Scan for the cell matching the given text and deliver its [X, Y] coordinate at center. 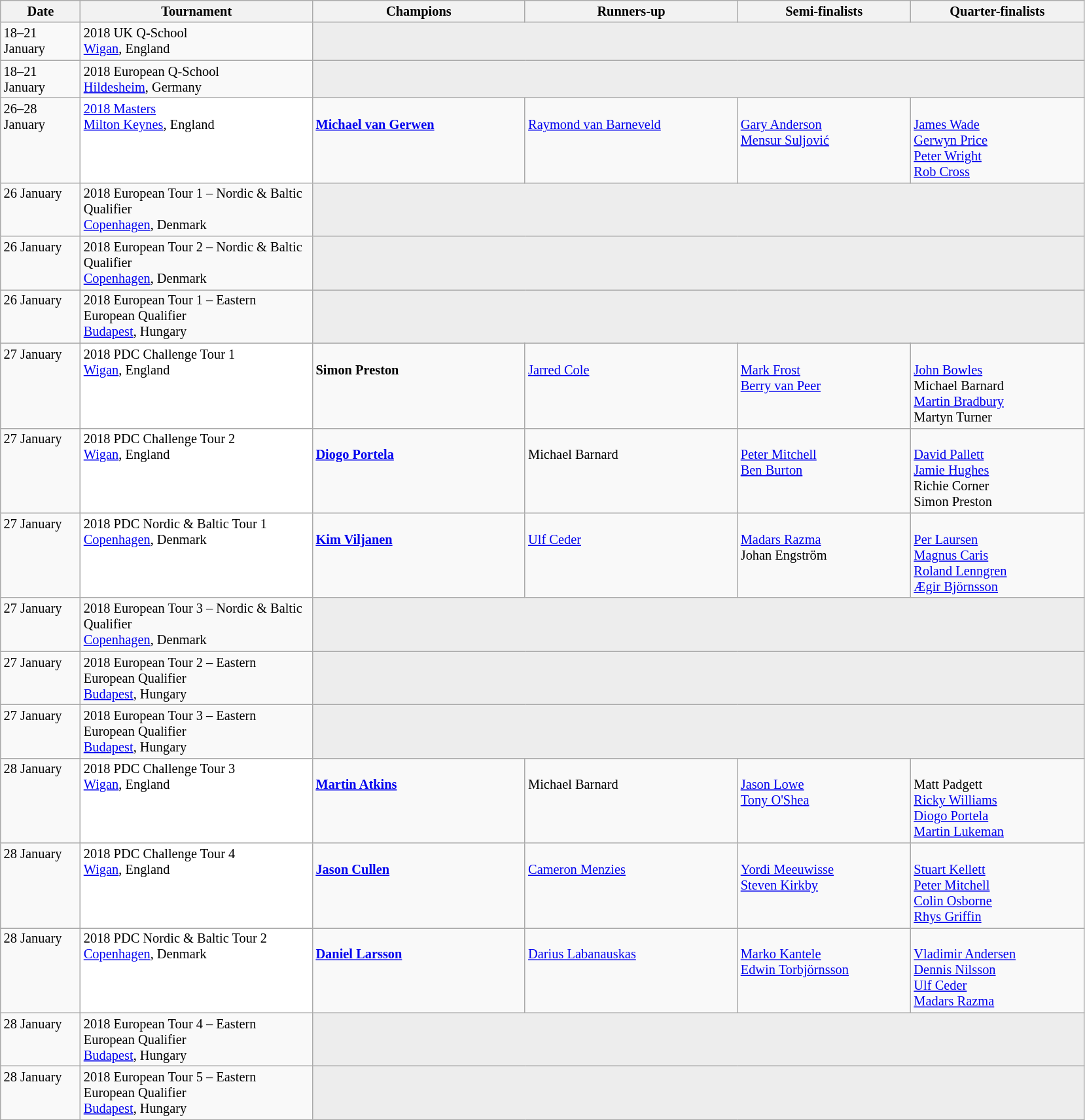
Diogo Portela [419, 471]
Quarter-finalists [997, 11]
Martin Atkins [419, 801]
2018 PDC Challenge Tour 1Wigan, England [196, 386]
Madars Razma Johan Engström [825, 555]
John Bowles Michael Barnard Martin Bradbury Martyn Turner [997, 386]
2018 PDC Nordic & Baltic Tour 2Copenhagen, Denmark [196, 970]
David Pallett Jamie Hughes Richie Corner Simon Preston [997, 471]
2018 European Tour 3 – Eastern European Qualifier Budapest, Hungary [196, 731]
2018 European Tour 1 – Eastern European Qualifier Budapest, Hungary [196, 316]
Cameron Menzies [631, 886]
Jason Cullen [419, 886]
Marko Kantele Edwin Torbjörnsson [825, 970]
Jason Lowe Tony O'Shea [825, 801]
Kim Viljanen [419, 555]
Semi-finalists [825, 11]
Daniel Larsson [419, 970]
2018 European Tour 5 – Eastern European Qualifier Budapest, Hungary [196, 1093]
2018 MastersMilton Keynes, England [196, 140]
Peter Mitchell Ben Burton [825, 471]
Date [41, 11]
Per Laursen Magnus Caris Roland Lenngren Ægir Björnsson [997, 555]
Simon Preston [419, 386]
2018 European Tour 2 – Eastern European Qualifier Budapest, Hungary [196, 678]
2018 PDC Nordic & Baltic Tour 1Copenhagen, Denmark [196, 555]
2018 PDC Challenge Tour 3Wigan, England [196, 801]
2018 PDC Challenge Tour 4Wigan, England [196, 886]
Darius Labanauskas [631, 970]
James Wade Gerwyn Price Peter Wright Rob Cross [997, 140]
Matt Padgett Ricky Williams Diogo Portela Martin Lukeman [997, 801]
2018 European Tour 3 – Nordic & Baltic Qualifier Copenhagen, Denmark [196, 624]
2018 European Tour 2 – Nordic & Baltic Qualifier Copenhagen, Denmark [196, 263]
2018 European Tour 4 – Eastern European Qualifier Budapest, Hungary [196, 1039]
2018 European Q-School Hildesheim, Germany [196, 79]
Gary Anderson Mensur Suljović [825, 140]
Ulf Ceder [631, 555]
Jarred Cole [631, 386]
Yordi Meeuwisse Steven Kirkby [825, 886]
Raymond van Barneveld [631, 140]
Tournament [196, 11]
Mark Frost Berry van Peer [825, 386]
2018 European Tour 1 – Nordic & Baltic Qualifier Copenhagen, Denmark [196, 209]
Stuart Kellett Peter Mitchell Colin Osborne Rhys Griffin [997, 886]
Runners-up [631, 11]
Vladimir Andersen Dennis Nilsson Ulf Ceder Madars Razma [997, 970]
Michael van Gerwen [419, 140]
2018 PDC Challenge Tour 2Wigan, England [196, 471]
2018 UK Q-School Wigan, England [196, 41]
26–28 January [41, 140]
Champions [419, 11]
